Return (X, Y) of the center of cell containing provided text 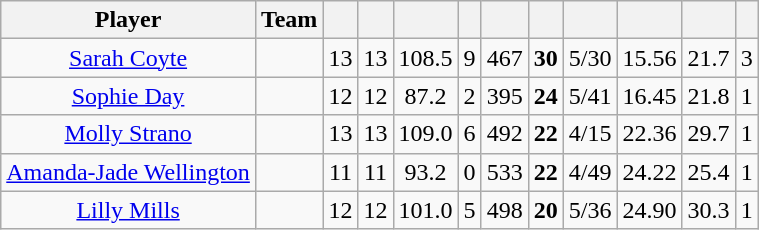
6 (470, 134)
4/15 (590, 134)
4/49 (590, 172)
533 (504, 172)
22.36 (650, 134)
20 (546, 210)
Lilly Mills (128, 210)
24 (546, 96)
3 (746, 58)
109.0 (426, 134)
9 (470, 58)
5/30 (590, 58)
87.2 (426, 96)
Player (128, 20)
0 (470, 172)
5/41 (590, 96)
5/36 (590, 210)
492 (504, 134)
25.4 (708, 172)
30.3 (708, 210)
24.90 (650, 210)
Team (289, 20)
16.45 (650, 96)
15.56 (650, 58)
30 (546, 58)
21.8 (708, 96)
21.7 (708, 58)
24.22 (650, 172)
2 (470, 96)
Molly Strano (128, 134)
Amanda-Jade Wellington (128, 172)
467 (504, 58)
101.0 (426, 210)
Sarah Coyte (128, 58)
5 (470, 210)
93.2 (426, 172)
108.5 (426, 58)
498 (504, 210)
29.7 (708, 134)
Sophie Day (128, 96)
395 (504, 96)
